Pinpoint the cell where the given text exists, returning its (x, y) midpoint coordinate. 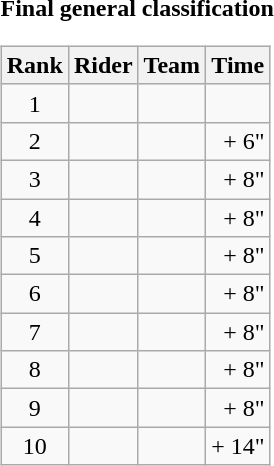
4 (34, 217)
Team (172, 65)
10 (34, 446)
+ 14" (238, 446)
+ 6" (238, 141)
Rider (103, 65)
Rank (34, 65)
7 (34, 332)
1 (34, 103)
5 (34, 256)
9 (34, 408)
3 (34, 179)
6 (34, 294)
8 (34, 370)
2 (34, 141)
Time (238, 65)
